Determine the [X, Y] coordinate at the center of the cell enclosing the given text.  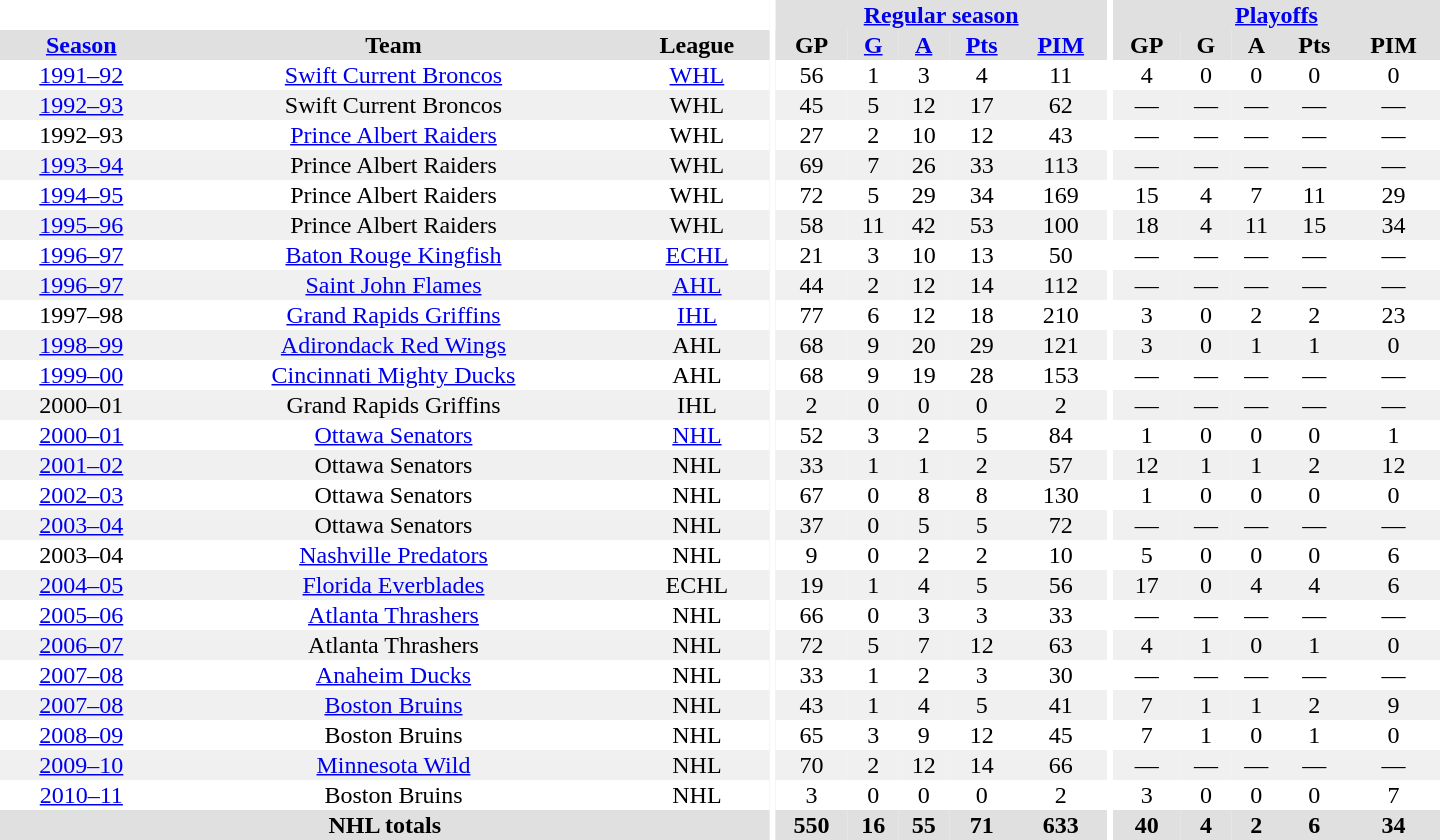
16 [873, 825]
69 [812, 165]
210 [1060, 315]
633 [1060, 825]
23 [1394, 315]
1991–92 [82, 75]
26 [923, 165]
Season [82, 45]
2001–02 [82, 465]
42 [923, 225]
71 [982, 825]
41 [1060, 705]
Cincinnati Mighty Ducks [394, 375]
1998–99 [82, 345]
55 [923, 825]
Nashville Predators [394, 555]
77 [812, 315]
League [696, 45]
113 [1060, 165]
1994–95 [82, 195]
NHL totals [385, 825]
65 [812, 735]
121 [1060, 345]
1997–98 [82, 315]
58 [812, 225]
57 [1060, 465]
44 [812, 285]
Baton Rouge Kingfish [394, 255]
50 [1060, 255]
63 [1060, 645]
2002–03 [82, 495]
169 [1060, 195]
2009–10 [82, 765]
Regular season [941, 15]
62 [1060, 105]
Florida Everblades [394, 585]
70 [812, 765]
84 [1060, 435]
Adirondack Red Wings [394, 345]
28 [982, 375]
2010–11 [82, 795]
130 [1060, 495]
153 [1060, 375]
Anaheim Ducks [394, 675]
20 [923, 345]
1999–00 [82, 375]
2006–07 [82, 645]
2004–05 [82, 585]
52 [812, 435]
30 [1060, 675]
Team [394, 45]
100 [1060, 225]
67 [812, 495]
Saint John Flames [394, 285]
1995–96 [82, 225]
53 [982, 225]
21 [812, 255]
550 [812, 825]
Playoffs [1276, 15]
Minnesota Wild [394, 765]
40 [1147, 825]
27 [812, 135]
112 [1060, 285]
13 [982, 255]
37 [812, 525]
2005–06 [82, 615]
1993–94 [82, 165]
2008–09 [82, 735]
